Return the (x, y) coordinate for the center point of the cell that contains the specified text.  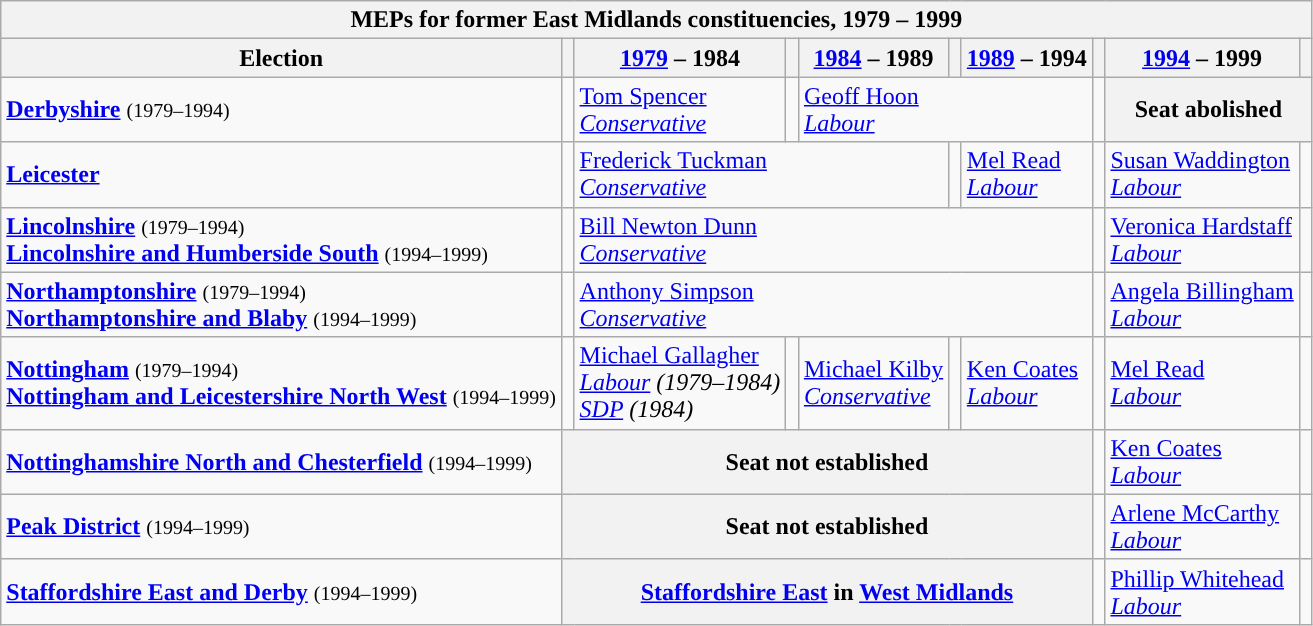
Frederick TuckmanConservative (762, 174)
Angela BillinghamLabour (1202, 304)
Veronica HardstaffLabour (1202, 240)
Lincolnshire (1979–1994)Lincolnshire and Humberside South (1994–1999) (282, 240)
1979 – 1984 (680, 58)
Staffordshire East and Derby (1994–1999) (282, 592)
Leicester (282, 174)
Michael KilbyConservative (873, 383)
MEPs for former East Midlands constituencies, 1979 – 1999 (656, 20)
Northamptonshire (1979–1994)Northamptonshire and Blaby (1994–1999) (282, 304)
Derbyshire (1979–1994) (282, 110)
Susan WaddingtonLabour (1202, 174)
Bill Newton DunnConservative (833, 240)
Nottingham (1979–1994)Nottingham and Leicestershire North West (1994–1999) (282, 383)
Seat abolished (1208, 110)
Election (282, 58)
Geoff HoonLabour (945, 110)
1994 – 1999 (1202, 58)
Staffordshire East in West Midlands (828, 592)
Tom SpencerConservative (680, 110)
1989 – 1994 (1026, 58)
Peak District (1994–1999) (282, 526)
Michael GallagherLabour (1979–1984)SDP (1984) (680, 383)
1984 – 1989 (873, 58)
Nottinghamshire North and Chesterfield (1994–1999) (282, 462)
Phillip WhiteheadLabour (1202, 592)
Anthony SimpsonConservative (833, 304)
Arlene McCarthyLabour (1202, 526)
